For the text-containing cell, return its midpoint in (X, Y) coordinate format. 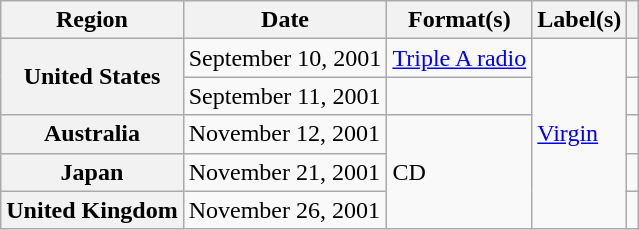
Region (92, 20)
Australia (92, 134)
United States (92, 77)
CD (460, 172)
Format(s) (460, 20)
Label(s) (580, 20)
November 21, 2001 (285, 172)
Virgin (580, 134)
Triple A radio (460, 58)
Date (285, 20)
Japan (92, 172)
November 12, 2001 (285, 134)
September 10, 2001 (285, 58)
September 11, 2001 (285, 96)
November 26, 2001 (285, 210)
United Kingdom (92, 210)
